Return [x, y] of the center of cell containing provided text 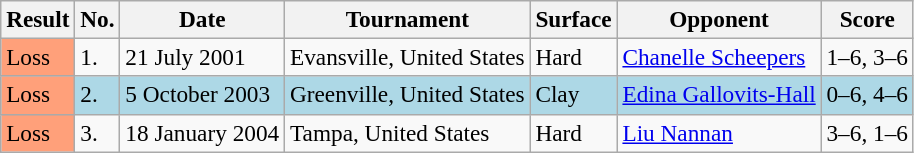
Clay [574, 95]
Result [38, 19]
Opponent [719, 19]
21 July 2001 [202, 57]
Edina Gallovits-Hall [719, 95]
2. [98, 95]
18 January 2004 [202, 133]
Greenville, United States [408, 95]
3–6, 1–6 [867, 133]
Tournament [408, 19]
Date [202, 19]
No. [98, 19]
Surface [574, 19]
0–6, 4–6 [867, 95]
Tampa, United States [408, 133]
1. [98, 57]
Liu Nannan [719, 133]
Score [867, 19]
Evansville, United States [408, 57]
1–6, 3–6 [867, 57]
3. [98, 133]
5 October 2003 [202, 95]
Chanelle Scheepers [719, 57]
